Extract the (x, y) coordinate from the center of the cell holding the provided text.  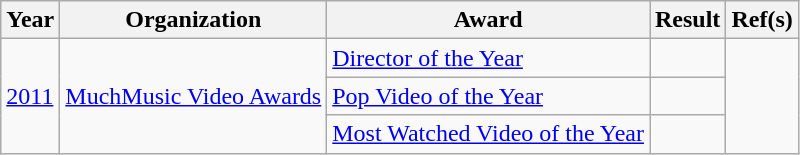
MuchMusic Video Awards (194, 96)
2011 (30, 96)
Most Watched Video of the Year (488, 134)
Result (688, 20)
Year (30, 20)
Ref(s) (762, 20)
Director of the Year (488, 58)
Pop Video of the Year (488, 96)
Award (488, 20)
Organization (194, 20)
